From the cell containing the given text, extract its center point as (X, Y) coordinate. 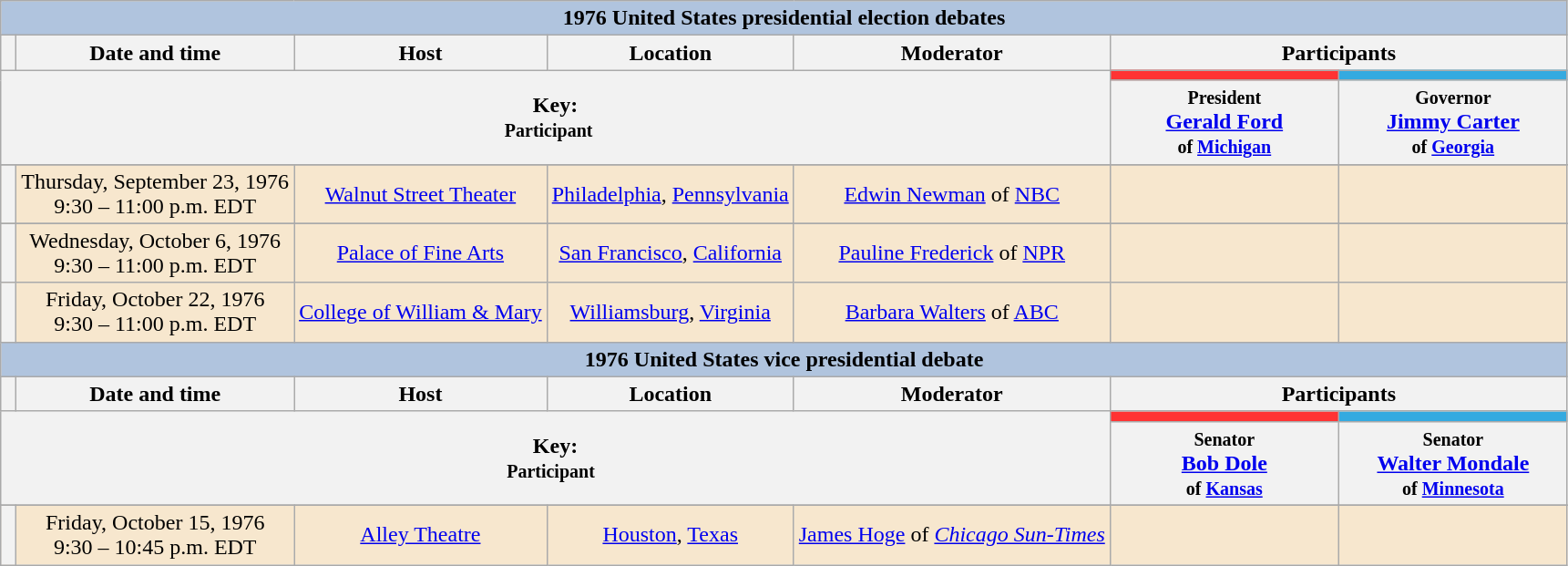
1976 United States presidential election debates (784, 18)
Philadelphia, Pennsylvania (671, 193)
San Francisco, California (671, 253)
Alley Theatre (421, 534)
Friday, October 22, 19769:30 – 11:00 p.m. EDT (155, 312)
Barbara Walters of ABC (951, 312)
GovernorJimmy Carterof Georgia (1452, 122)
1976 United States vice presidential debate (784, 359)
Houston, Texas (671, 534)
Palace of Fine Arts (421, 253)
Williamsburg, Virginia (671, 312)
Pauline Frederick of NPR (951, 253)
Wednesday, October 6, 19769:30 – 11:00 p.m. EDT (155, 253)
College of William & Mary (421, 312)
SenatorBob Doleof Kansas (1225, 463)
Thursday, September 23, 19769:30 – 11:00 p.m. EDT (155, 193)
PresidentGerald Fordof Michigan (1225, 122)
Edwin Newman of NBC (951, 193)
SenatorWalter Mondaleof Minnesota (1452, 463)
Friday, October 15, 19769:30 – 10:45 p.m. EDT (155, 534)
Walnut Street Theater (421, 193)
James Hoge of Chicago Sun-Times (951, 534)
